Extract the [X, Y] coordinate from the center of the cell holding the provided text.  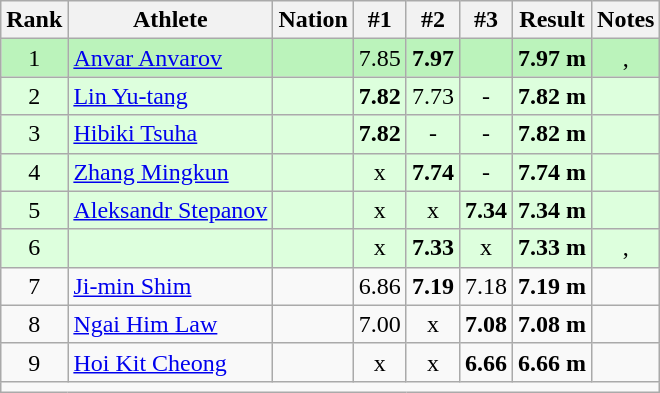
Hibiki Tsuha [170, 134]
Hoi Kit Cheong [170, 362]
2 [34, 96]
7 [34, 286]
#2 [432, 20]
8 [34, 324]
7.19 m [552, 286]
7.74 [432, 172]
6 [34, 248]
7.34 [486, 210]
4 [34, 172]
9 [34, 362]
7.33 [432, 248]
7.74 m [552, 172]
7.08 [486, 324]
7.97 m [552, 58]
Ji-min Shim [170, 286]
Athlete [170, 20]
7.08 m [552, 324]
Anvar Anvarov [170, 58]
Notes [626, 20]
#3 [486, 20]
Result [552, 20]
Ngai Him Law [170, 324]
5 [34, 210]
6.86 [380, 286]
7.97 [432, 58]
Aleksandr Stepanov [170, 210]
6.66 [486, 362]
7.34 m [552, 210]
1 [34, 58]
7.00 [380, 324]
6.66 m [552, 362]
7.19 [432, 286]
Rank [34, 20]
Zhang Mingkun [170, 172]
7.85 [380, 58]
Nation [313, 20]
Lin Yu-tang [170, 96]
#1 [380, 20]
7.33 m [552, 248]
7.73 [432, 96]
3 [34, 134]
7.18 [486, 286]
